Return the (x, y) coordinate for the center point of the cell that contains the specified text.  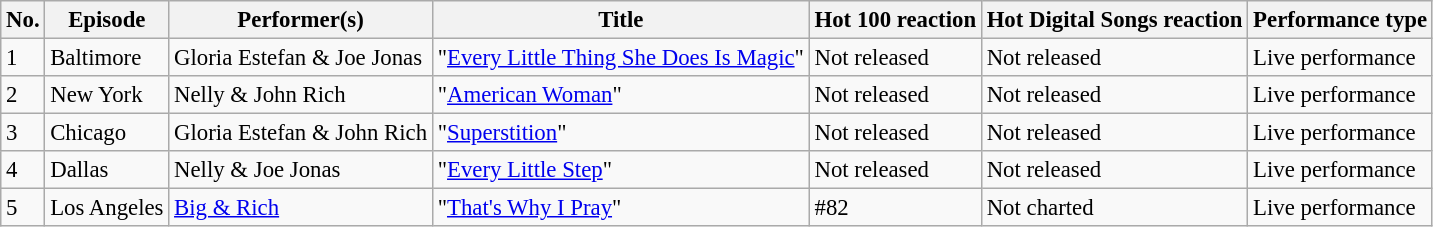
No. (23, 20)
5 (23, 208)
"Superstition" (620, 133)
Episode (107, 20)
Nelly & Joe Jonas (301, 170)
Performance type (1340, 20)
Nelly & John Rich (301, 95)
Gloria Estefan & John Rich (301, 133)
Chicago (107, 133)
"Every Little Step" (620, 170)
Performer(s) (301, 20)
2 (23, 95)
New York (107, 95)
Baltimore (107, 58)
Not charted (1114, 208)
3 (23, 133)
Big & Rich (301, 208)
Gloria Estefan & Joe Jonas (301, 58)
1 (23, 58)
"American Woman" (620, 95)
Dallas (107, 170)
"Every Little Thing She Does Is Magic" (620, 58)
Hot 100 reaction (895, 20)
Hot Digital Songs reaction (1114, 20)
4 (23, 170)
"That's Why I Pray" (620, 208)
Title (620, 20)
Los Angeles (107, 208)
#82 (895, 208)
